Extract the [X, Y] coordinate from the center of the cell holding the provided text.  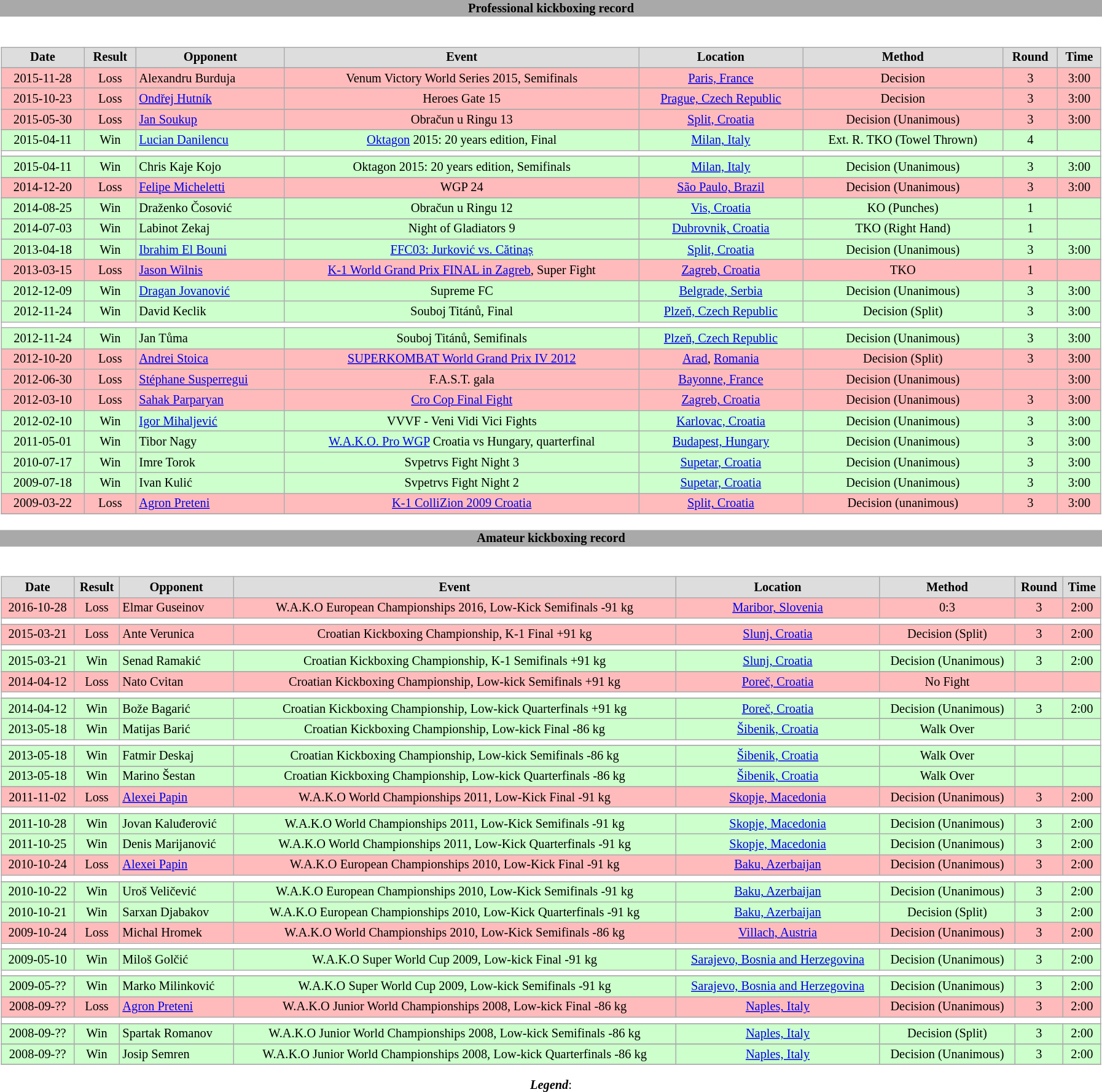
Croatian Kickboxing Championship, K-1 Semifinals +91 kg [455, 661]
2015-11-28 [43, 79]
Sarxan Djabakov [176, 913]
2009-10-24 [38, 933]
Oktagon 2015: 20 years edition, Final [462, 141]
W.A.K.O Junior World Championships 2008, Low-kick Quarterfinals -86 kg [455, 1055]
Matijas Barić [176, 729]
Stéphane Susperregui [211, 380]
SUPERKOMBAT World Grand Prix IV 2012 [462, 359]
2009-05-10 [38, 960]
2014-08-25 [43, 208]
W.A.K.O European Championships 2010, Low-Kick Quarterfinals -91 kg [455, 913]
Bayonne, France [721, 380]
W.A.K.O European Championships 2016, Low-Kick Semifinals -91 kg [455, 608]
2010-10-21 [38, 913]
2014-12-20 [43, 188]
Chris Kaje Kojo [211, 167]
Ivan Kulić [211, 483]
Venum Victory World Series 2015, Semifinals [462, 79]
Spartak Romanov [176, 1034]
Uroš Veličević [176, 892]
2010-07-17 [43, 463]
2012-12-09 [43, 291]
W.A.K.O World Championships 2011, Low-Kick Semifinals -91 kg [455, 824]
2015-05-30 [43, 120]
Svpetrvs Fight Night 3 [462, 463]
Maribor, Slovenia [778, 608]
Vis, Croatia [721, 208]
TKO [903, 270]
2009-05-?? [38, 986]
Elmar Guseinov [176, 608]
Croatian Kickboxing Championship, Low-kick Semifinals +91 kg [455, 682]
Obračun u Ringu 12 [462, 208]
W.A.K.O European Championships 2010, Low-Kick Final -91 kg [455, 865]
2013-03-15 [43, 270]
K-1 ColliZion 2009 Croatia [462, 504]
2012-06-30 [43, 380]
2010-10-22 [38, 892]
São Paulo, Brazil [721, 188]
2015-10-23 [43, 99]
Heroes Gate 15 [462, 99]
Andrei Stoica [211, 359]
Croatian Kickboxing Championship, Low-kick Final -86 kg [455, 729]
2012-10-20 [43, 359]
Alexandru Burduja [211, 79]
Cro Cop Final Fight [462, 401]
Igor Mihaljević [211, 421]
Imre Torok [211, 463]
2009-03-22 [43, 504]
Souboj Titánů, Final [462, 312]
Lucian Danilencu [211, 141]
WGP 24 [462, 188]
2012-02-10 [43, 421]
Villach, Austria [778, 933]
W.A.K.O Junior World Championships 2008, Low-kick Semifinals -86 kg [455, 1034]
Oktagon 2015: 20 years edition, Semifinals [462, 167]
Jan Tůma [211, 339]
Croatian Kickboxing Championship, Low-kick Quarterfinals -86 kg [455, 777]
W.A.K.O World Championships 2011, Low-Kick Quarterfinals -91 kg [455, 845]
Belgrade, Serbia [721, 291]
Ante Verunica [176, 635]
Jan Soukup [211, 120]
Decision (unanimous) [903, 504]
Draženko Čosović [211, 208]
2014-07-03 [43, 229]
Felipe Micheletti [211, 188]
Ondřej Hutník [211, 99]
W.A.K.O World Championships 2011, Low-Kick Final -91 kg [455, 798]
Marino Šestan [176, 777]
Miloš Golčić [176, 960]
Michal Hromek [176, 933]
Prague, Czech Republic [721, 99]
2009-07-18 [43, 483]
Ibrahim El Bouni [211, 250]
F.A.S.T. gala [462, 380]
Bože Bagarić [176, 709]
Supreme FC [462, 291]
W.A.K.O. Pro WGP Croatia vs Hungary, quarterfinal [462, 442]
KO (Punches) [903, 208]
0:3 [947, 608]
Denis Marijanović [176, 845]
2010-10-24 [38, 865]
Budapest, Hungary [721, 442]
W.A.K.O World Championships 2010, Low-Kick Semifinals -86 kg [455, 933]
Nato Cvitan [176, 682]
2011-11-02 [38, 798]
Marko Milinković [176, 986]
Svpetrvs Fight Night 2 [462, 483]
Jason Wilnis [211, 270]
Josip Semren [176, 1055]
Dubrovnik, Croatia [721, 229]
Ext. R. TKO (Towel Thrown) [903, 141]
Tibor Nagy [211, 442]
Croatian Kickboxing Championship, Low-kick Quarterfinals +91 kg [455, 709]
Jovan Kaluđerović [176, 824]
Croatian Kickboxing Championship, Low-kick Semifinals -86 kg [455, 756]
2016-10-28 [38, 608]
Senad Ramakić [176, 661]
Dragan Jovanović [211, 291]
TKO (Right Hand) [903, 229]
No Fight [947, 682]
Croatian Kickboxing Championship, K-1 Final +91 kg [455, 635]
2011-05-01 [43, 442]
Obračun u Ringu 13 [462, 120]
2013-04-18 [43, 250]
Night of Gladiators 9 [462, 229]
Souboj Titánů, Semifinals [462, 339]
Karlovac, Croatia [721, 421]
Sahak Parparyan [211, 401]
4 [1031, 141]
Arad, Romania [721, 359]
FFC03: Jurković vs. Cătinaș [462, 250]
W.A.K.O Junior World Championships 2008, Low-kick Final -86 kg [455, 1007]
W.A.K.O Super World Cup 2009, Low-kick Final -91 kg [455, 960]
Fatmir Deskaj [176, 756]
W.A.K.O European Championships 2010, Low-Kick Semifinals -91 kg [455, 892]
2011-10-25 [38, 845]
W.A.K.O Super World Cup 2009, Low-kick Semifinals -91 kg [455, 986]
2012-03-10 [43, 401]
Paris, France [721, 79]
K-1 World Grand Prix FINAL in Zagreb, Super Fight [462, 270]
David Keclik [211, 312]
Labinot Zekaj [211, 229]
2011-10-28 [38, 824]
VVVF - Veni Vidi Vici Fights [462, 421]
